Pinpoint the cell where the given text exists, returning its [X, Y] midpoint coordinate. 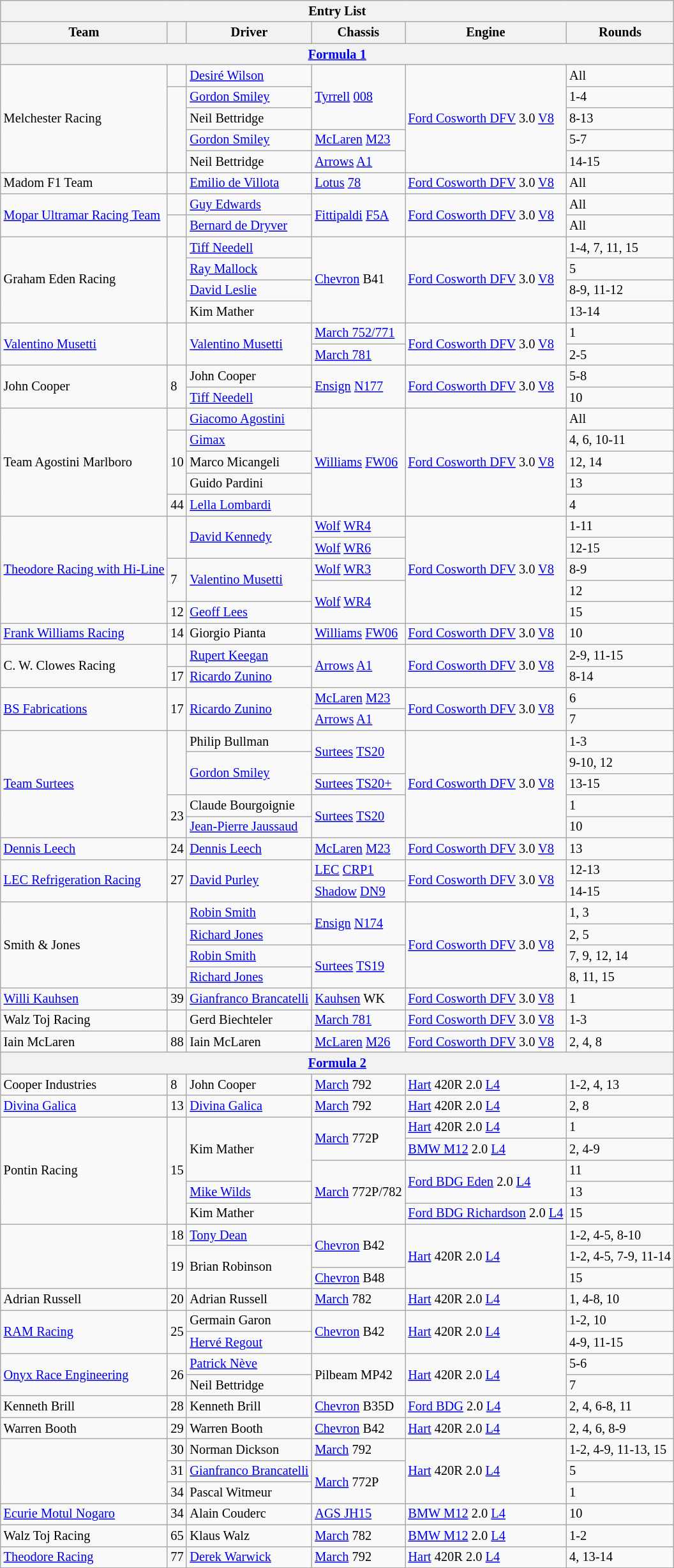
Theodore Racing [84, 1557]
2, 4-9 [620, 1149]
Pilbeam MP42 [358, 1374]
1-2 [620, 1535]
1-4 [620, 97]
LEC CRP1 [358, 870]
Pascal Witmeur [249, 1493]
1-4, 7, 11, 15 [620, 248]
2, 4, 8 [620, 1042]
March 752/771 [358, 333]
7, 9, 12, 14 [620, 956]
David Kennedy [249, 537]
12-15 [620, 548]
Team Agostini Marlboro [84, 462]
13-14 [620, 312]
Driver [249, 33]
Guido Pardini [249, 484]
Lotus 78 [358, 183]
Emilio de Villota [249, 183]
20 [177, 1299]
Germain Garon [249, 1320]
26 [177, 1374]
Cooper Industries [84, 1084]
2, 5 [620, 935]
Brian Robinson [249, 1267]
Klaus Walz [249, 1535]
Ray Mallock [249, 269]
LEC Refrigeration Racing [84, 880]
Team [84, 33]
Guy Edwards [249, 204]
Wolf WR3 [358, 569]
1-11 [620, 526]
Shadow DN9 [358, 891]
Alain Couderc [249, 1514]
March 772P/782 [358, 1192]
Gerd Biechteler [249, 1020]
Giorgio Pianta [249, 633]
Lella Lombardi [249, 505]
88 [177, 1042]
Tony Dean [249, 1235]
18 [177, 1235]
Ford BDG 2.0 L4 [486, 1407]
1-2, 4-5, 8-10 [620, 1235]
Marco Micangeli [249, 462]
44 [177, 505]
Chassis [358, 33]
C. W. Clowes Racing [84, 666]
RAM Racing [84, 1331]
Engine [486, 33]
13-15 [620, 784]
2, 8 [620, 1106]
2-9, 11-15 [620, 655]
9-10, 12 [620, 762]
Rupert Keegan [249, 655]
8-9, 11-12 [620, 290]
Willi Kauhsen [84, 999]
14 [177, 633]
BS Fabrications [84, 708]
Ensign N177 [358, 387]
65 [177, 1535]
Ford BDG Eden 2.0 L4 [486, 1181]
McLaren M26 [358, 1042]
Ecurie Motul Nogaro [84, 1514]
8-14 [620, 677]
2, 4, 6-8, 11 [620, 1407]
Gimax [249, 440]
6 [620, 698]
Team Surtees [84, 784]
Madom F1 Team [84, 183]
4-9, 11-15 [620, 1342]
David Purley [249, 880]
Graham Eden Racing [84, 279]
Claude Bourgoignie [249, 806]
8, 11, 15 [620, 977]
27 [177, 880]
Theodore Racing with Hi-Line [84, 569]
19 [177, 1267]
Chevron B41 [358, 279]
1, 4-8, 10 [620, 1299]
11 [620, 1171]
Jean-Pierre Jaussaud [249, 827]
5-7 [620, 140]
Desiré Wilson [249, 75]
Rounds [620, 33]
Kauhsen WK [358, 999]
1, 3 [620, 913]
24 [177, 848]
Surtees TS20+ [358, 784]
29 [177, 1428]
25 [177, 1331]
28 [177, 1407]
Patrick Nève [249, 1364]
Melchester Racing [84, 118]
Frank Williams Racing [84, 633]
Formula 2 [337, 1063]
12-13 [620, 870]
39 [177, 999]
4 [620, 505]
2, 4, 6, 8-9 [620, 1428]
4, 6, 10-11 [620, 440]
Pontin Racing [84, 1170]
1-2, 4-9, 11-13, 15 [620, 1449]
Tyrrell 008 [358, 97]
Ford BDG Richardson 2.0 L4 [486, 1213]
1-2, 4-5, 7-9, 11-14 [620, 1256]
Mike Wilds [249, 1192]
1-2, 10 [620, 1320]
2-5 [620, 355]
8-9 [620, 569]
4, 13-14 [620, 1557]
Giacomo Agostini [249, 419]
30 [177, 1449]
Entry List [337, 11]
Chevron B48 [358, 1278]
8-13 [620, 119]
Hervé Regout [249, 1342]
23 [177, 817]
12, 14 [620, 462]
Chevron B35D [358, 1407]
David Leslie [249, 290]
Onyx Race Engineering [84, 1374]
Philip Bullman [249, 741]
Formula 1 [337, 54]
Fittipaldi F5A [358, 214]
Smith & Jones [84, 945]
77 [177, 1557]
1-2, 4, 13 [620, 1084]
Derek Warwick [249, 1557]
31 [177, 1471]
Wolf WR6 [358, 548]
AGS JH15 [358, 1514]
Bernard de Dryver [249, 226]
Ensign N174 [358, 924]
5-6 [620, 1364]
Mopar Ultramar Racing Team [84, 214]
Geoff Lees [249, 612]
Surtees TS19 [358, 966]
5-8 [620, 376]
Norman Dickson [249, 1449]
